Locate the cell with the specified text and output its [x, y] center coordinate. 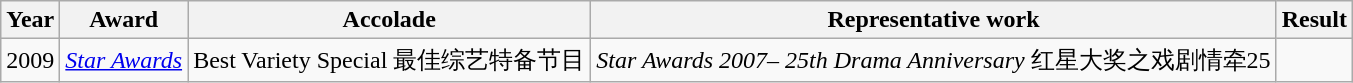
Award [124, 20]
Year [30, 20]
2009 [30, 60]
Result [1314, 20]
Star Awards [124, 60]
Accolade [390, 20]
Representative work [934, 20]
Star Awards 2007– 25th Drama Anniversary 红星大奖之戏剧情牵25 [934, 60]
Best Variety Special 最佳综艺特备节目 [390, 60]
